Determine the [x, y] coordinate at the center of the cell enclosing the given text.  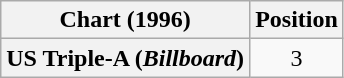
Position [297, 20]
US Triple-A (Billboard) [126, 58]
3 [297, 58]
Chart (1996) [126, 20]
